Locate the cell with the specified text and output its (x, y) center coordinate. 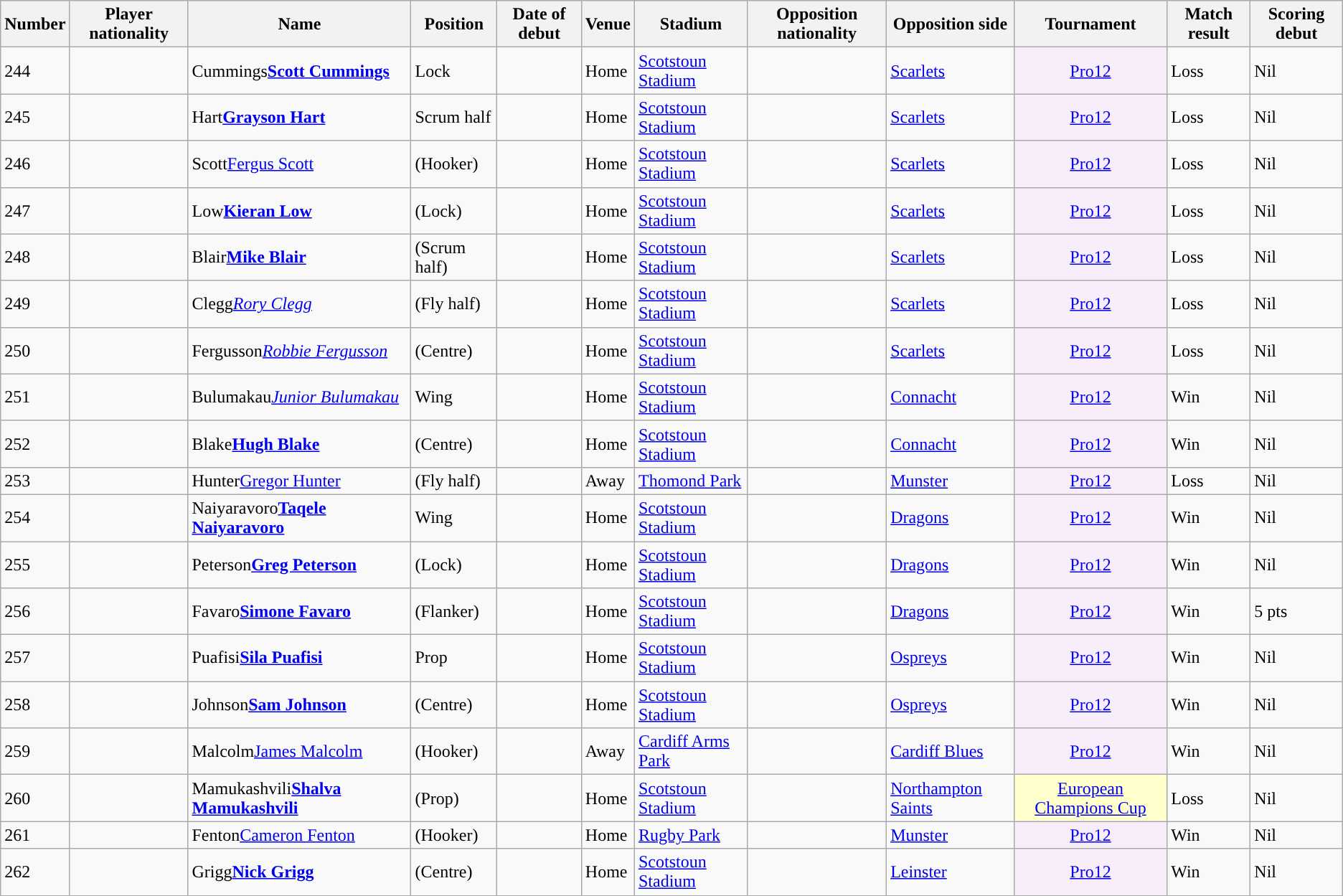
HunterGregor Hunter (300, 481)
Prop (454, 659)
256 (35, 611)
BulumakauJunior Bulumakau (300, 397)
(Flanker) (454, 611)
259 (35, 752)
PetersonGreg Peterson (300, 564)
Stadium (690, 24)
250 (35, 350)
GriggNick Grigg (300, 872)
262 (35, 872)
Scrum half (454, 118)
Name (300, 24)
Thomond Park (690, 481)
251 (35, 397)
Leinster (951, 872)
(Scrum half) (454, 257)
Venue (608, 24)
244 (35, 70)
Date of debut (539, 24)
NaiyaravoroTaqele Naiyaravoro (300, 518)
253 (35, 481)
255 (35, 564)
PuafisiSila Puafisi (300, 659)
HartGrayson Hart (300, 118)
BlakeHugh Blake (300, 443)
245 (35, 118)
257 (35, 659)
ScottFergus Scott (300, 164)
254 (35, 518)
Opposition nationality (817, 24)
261 (35, 835)
MamukashviliShalva Mamukashvili (300, 798)
5 pts (1296, 611)
247 (35, 211)
Lock (454, 70)
260 (35, 798)
(Prop) (454, 798)
Cardiff Arms Park (690, 752)
FavaroSimone Favaro (300, 611)
BlairMike Blair (300, 257)
Position (454, 24)
258 (35, 704)
246 (35, 164)
248 (35, 257)
Match result (1209, 24)
252 (35, 443)
LowKieran Low (300, 211)
FentonCameron Fenton (300, 835)
Scoring debut (1296, 24)
Player nationality (129, 24)
FergussonRobbie Fergusson (300, 350)
MalcolmJames Malcolm (300, 752)
European Champions Cup (1090, 798)
Northampton Saints (951, 798)
Cardiff Blues (951, 752)
CleggRory Clegg (300, 304)
Rugby Park (690, 835)
Tournament (1090, 24)
CummingsScott Cummings (300, 70)
Number (35, 24)
Opposition side (951, 24)
JohnsonSam Johnson (300, 704)
249 (35, 304)
